Locate the cell with the specified text and output its [x, y] center coordinate. 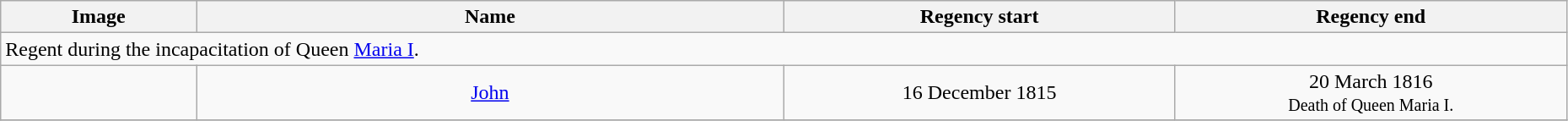
Regent during the incapacitation of Queen Maria I. [784, 49]
Regency start [979, 17]
20 March 1816Death of Queen Maria I. [1371, 93]
John [490, 93]
16 December 1815 [979, 93]
Image [99, 17]
Regency end [1371, 17]
Name [490, 17]
